Provide the (x, y) coordinate of the cell's center where the given text is located.  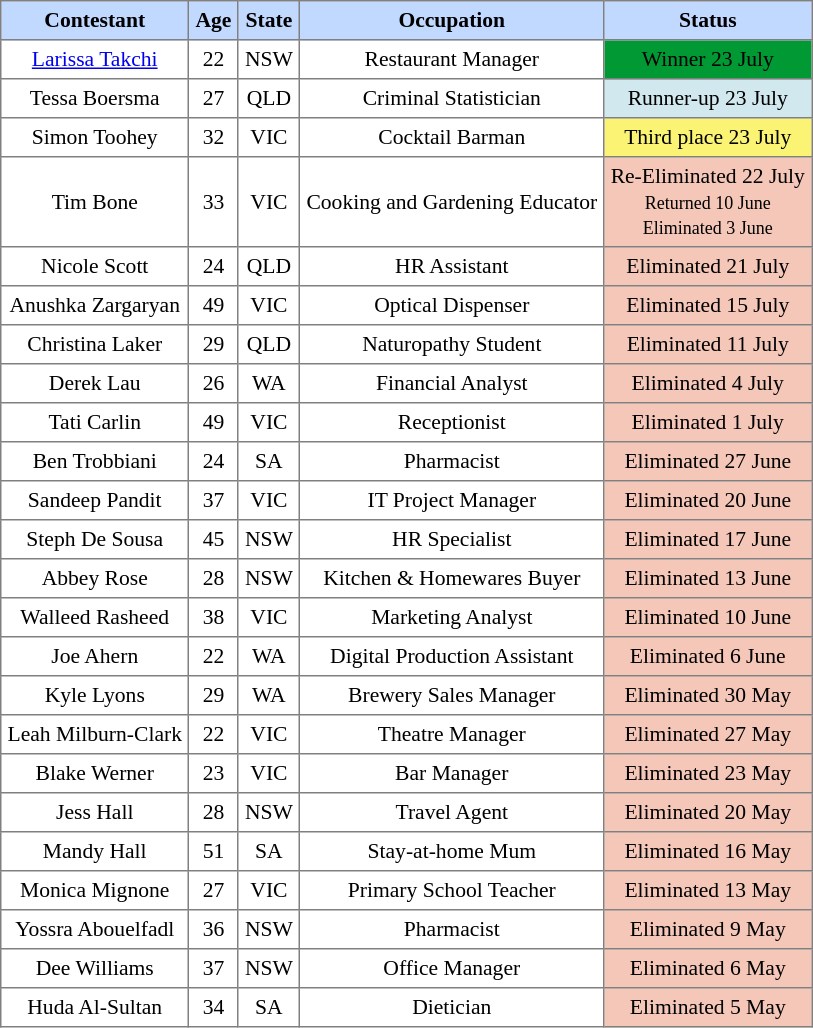
Contestant (95, 20)
Eliminated 11 July (708, 344)
Kyle Lyons (95, 696)
Travel Agent (452, 812)
45 (214, 540)
Brewery Sales Manager (452, 696)
Eliminated 13 June (708, 578)
Optical Dispenser (452, 306)
Theatre Manager (452, 734)
Monica Mignone (95, 890)
Tim Bone (95, 202)
Larissa Takchi (95, 60)
Criminal Statistician (452, 98)
Walleed Rasheed (95, 618)
32 (214, 138)
36 (214, 930)
Eliminated 27 June (708, 462)
Mandy Hall (95, 852)
Kitchen & Homewares Buyer (452, 578)
Status (708, 20)
Dee Williams (95, 968)
Third place 23 July (708, 138)
Eliminated 6 June (708, 656)
Eliminated 1 July (708, 422)
Age (214, 20)
Dietician (452, 1008)
Christina Laker (95, 344)
IT Project Manager (452, 500)
Eliminated 10 June (708, 618)
Restaurant Manager (452, 60)
26 (214, 384)
Derek Lau (95, 384)
Eliminated 16 May (708, 852)
Digital Production Assistant (452, 656)
Re-Eliminated 22 JulyReturned 10 JuneEliminated 3 June (708, 202)
Ben Trobbiani (95, 462)
Eliminated 21 July (708, 266)
Eliminated 20 May (708, 812)
Eliminated 27 May (708, 734)
Naturopathy Student (452, 344)
Tati Carlin (95, 422)
Eliminated 13 May (708, 890)
Eliminated 20 June (708, 500)
Abbey Rose (95, 578)
Eliminated 15 July (708, 306)
33 (214, 202)
Eliminated 9 May (708, 930)
Office Manager (452, 968)
Eliminated 4 July (708, 384)
Eliminated 5 May (708, 1008)
Winner 23 July (708, 60)
HR Assistant (452, 266)
HR Specialist (452, 540)
Yossra Abouelfadl (95, 930)
Marketing Analyst (452, 618)
Anushka Zargaryan (95, 306)
Primary School Teacher (452, 890)
38 (214, 618)
Financial Analyst (452, 384)
Cooking and Gardening Educator (452, 202)
Simon Toohey (95, 138)
Blake Werner (95, 774)
Cocktail Barman (452, 138)
Receptionist (452, 422)
Eliminated 30 May (708, 696)
Occupation (452, 20)
23 (214, 774)
State (268, 20)
Runner-up 23 July (708, 98)
Eliminated 6 May (708, 968)
Leah Milburn-Clark (95, 734)
Eliminated 23 May (708, 774)
51 (214, 852)
34 (214, 1008)
Sandeep Pandit (95, 500)
Jess Hall (95, 812)
Eliminated 17 June (708, 540)
Tessa Boersma (95, 98)
Stay-at-home Mum (452, 852)
Bar Manager (452, 774)
Nicole Scott (95, 266)
Joe Ahern (95, 656)
Huda Al-Sultan (95, 1008)
Steph De Sousa (95, 540)
